Search for the cell housing the specified text and yield its (x, y) center coordinate. 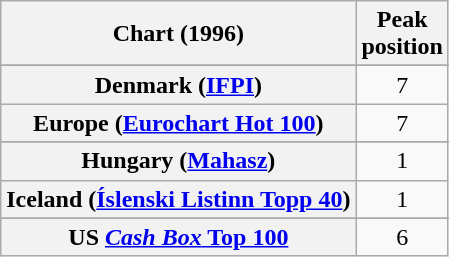
Denmark (IFPI) (178, 85)
Europe (Eurochart Hot 100) (178, 123)
Peakposition (402, 34)
US Cash Box Top 100 (178, 237)
Iceland (Íslenski Listinn Topp 40) (178, 199)
Chart (1996) (178, 34)
Hungary (Mahasz) (178, 161)
6 (402, 237)
